Return [x, y] of the center of cell containing provided text 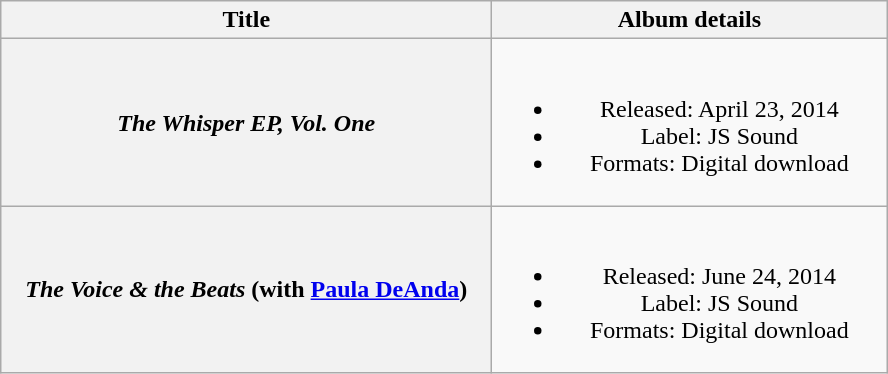
Released: June 24, 2014Label: JS SoundFormats: Digital download [690, 290]
Album details [690, 20]
The Whisper EP, Vol. One [246, 122]
Released: April 23, 2014Label: JS SoundFormats: Digital download [690, 122]
Title [246, 20]
The Voice & the Beats (with Paula DeAnda) [246, 290]
